Find where the given text appears and provide that cell's center as (x, y) coordinate. 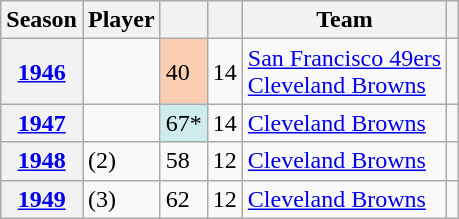
62 (184, 199)
1946 (42, 72)
67* (184, 123)
San Francisco 49ers Cleveland Browns (344, 72)
Player (121, 20)
Season (42, 20)
1948 (42, 161)
(2) (121, 161)
1949 (42, 199)
Team (344, 20)
(3) (121, 199)
40 (184, 72)
1947 (42, 123)
58 (184, 161)
